Find where the given text appears and provide that cell's center as (x, y) coordinate. 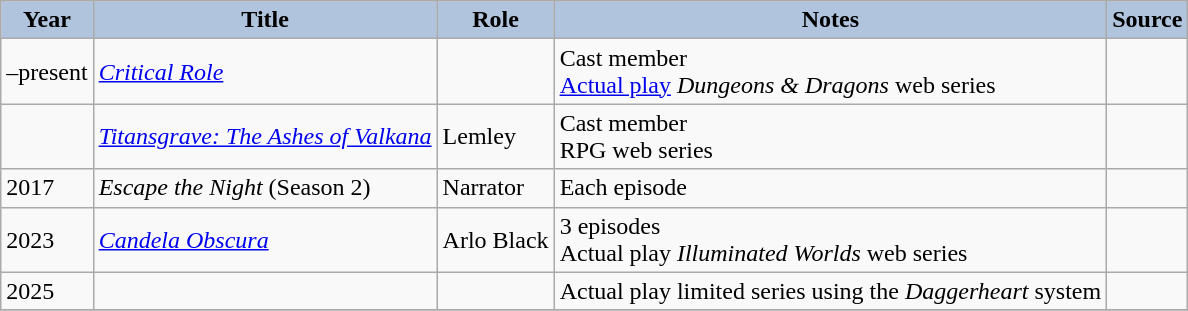
–present (47, 72)
Cast memberActual play Dungeons & Dragons web series (830, 72)
Candela Obscura (265, 240)
Each episode (830, 188)
Year (47, 20)
Escape the Night (Season 2) (265, 188)
Critical Role (265, 72)
Role (496, 20)
Titansgrave: The Ashes of Valkana (265, 136)
2023 (47, 240)
Arlo Black (496, 240)
Source (1148, 20)
Notes (830, 20)
3 episodesActual play Illuminated Worlds web series (830, 240)
Lemley (496, 136)
2025 (47, 291)
Cast memberRPG web series (830, 136)
Actual play limited series using the Daggerheart system (830, 291)
Title (265, 20)
2017 (47, 188)
Narrator (496, 188)
